For the text-containing cell, return its midpoint in (X, Y) coordinate format. 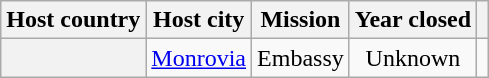
Year closed (412, 20)
Mission (301, 20)
Host country (74, 20)
Monrovia (199, 58)
Embassy (301, 58)
Host city (199, 20)
Unknown (412, 58)
